For the text-containing cell, return its midpoint in (X, Y) coordinate format. 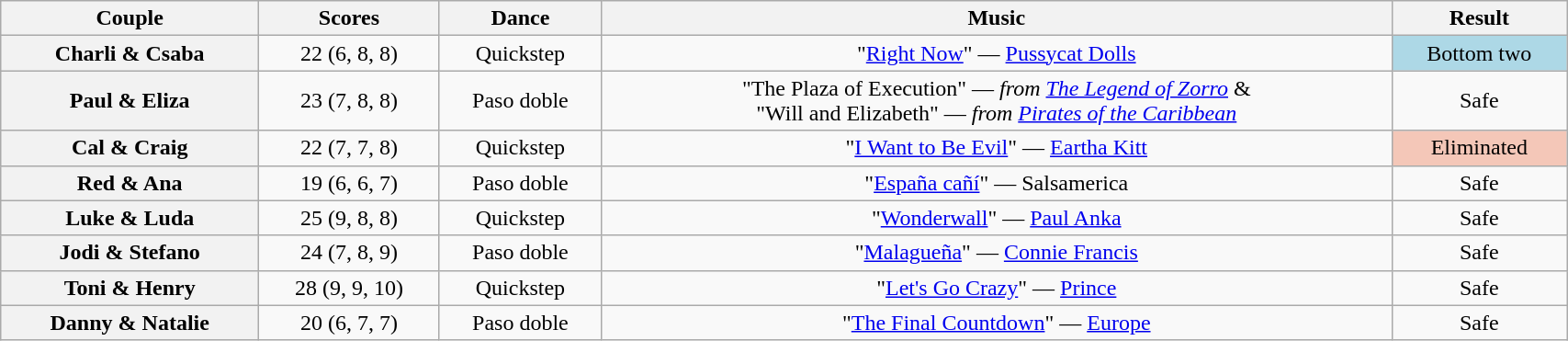
Paul & Eliza (130, 101)
"Wonderwall" — Paul Anka (997, 218)
"I Want to Be Evil" — Eartha Kitt (997, 148)
20 (6, 7, 7) (349, 323)
"Malagueña" — Connie Francis (997, 253)
Danny & Natalie (130, 323)
Scores (349, 18)
28 (9, 9, 10) (349, 288)
"The Final Countdown" — Europe (997, 323)
23 (7, 8, 8) (349, 101)
25 (9, 8, 8) (349, 218)
Result (1479, 18)
Dance (520, 18)
Cal & Craig (130, 148)
"Let's Go Crazy" — Prince (997, 288)
24 (7, 8, 9) (349, 253)
Bottom two (1479, 53)
Eliminated (1479, 148)
"The Plaza of Execution" — from The Legend of Zorro &"Will and Elizabeth" — from Pirates of the Caribbean (997, 101)
Jodi & Stefano (130, 253)
Charli & Csaba (130, 53)
Toni & Henry (130, 288)
Luke & Luda (130, 218)
"España cañí" — Salsamerica (997, 183)
Red & Ana (130, 183)
22 (6, 8, 8) (349, 53)
"Right Now" — Pussycat Dolls (997, 53)
Couple (130, 18)
Music (997, 18)
22 (7, 7, 8) (349, 148)
19 (6, 6, 7) (349, 183)
